Locate the cell with the specified text and output its (X, Y) center coordinate. 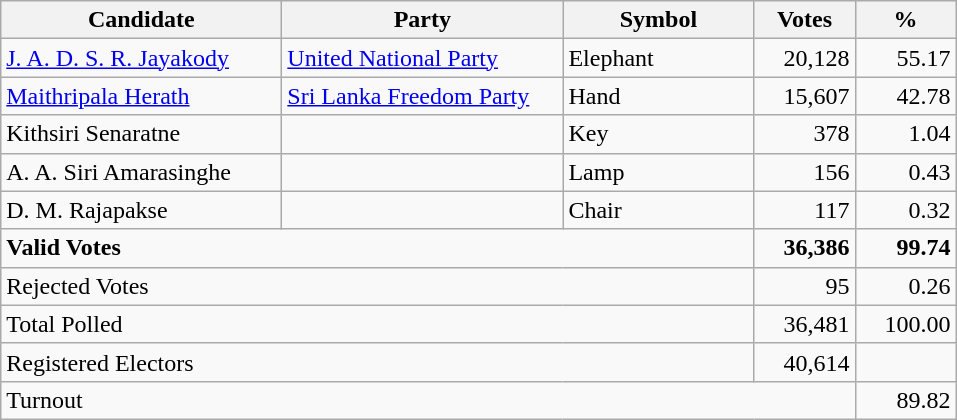
15,607 (804, 96)
Total Polled (378, 324)
Rejected Votes (378, 286)
Turnout (428, 400)
20,128 (804, 58)
Key (658, 134)
0.43 (906, 172)
Elephant (658, 58)
A. A. Siri Amarasinghe (142, 172)
Lamp (658, 172)
Chair (658, 210)
Candidate (142, 20)
89.82 (906, 400)
36,481 (804, 324)
Symbol (658, 20)
Hand (658, 96)
378 (804, 134)
D. M. Rajapakse (142, 210)
55.17 (906, 58)
Registered Electors (378, 362)
Party (422, 20)
42.78 (906, 96)
117 (804, 210)
40,614 (804, 362)
Votes (804, 20)
United National Party (422, 58)
36,386 (804, 248)
% (906, 20)
J. A. D. S. R. Jayakody (142, 58)
Maithripala Herath (142, 96)
0.32 (906, 210)
156 (804, 172)
0.26 (906, 286)
Sri Lanka Freedom Party (422, 96)
100.00 (906, 324)
Kithsiri Senaratne (142, 134)
99.74 (906, 248)
1.04 (906, 134)
Valid Votes (378, 248)
95 (804, 286)
